Capture the cell that displays the provided text and extract its (X, Y) central coordinate. 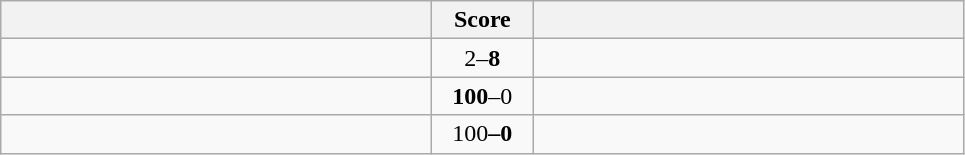
Score (482, 20)
2–8 (482, 58)
